Return [x, y] of the center of cell containing provided text 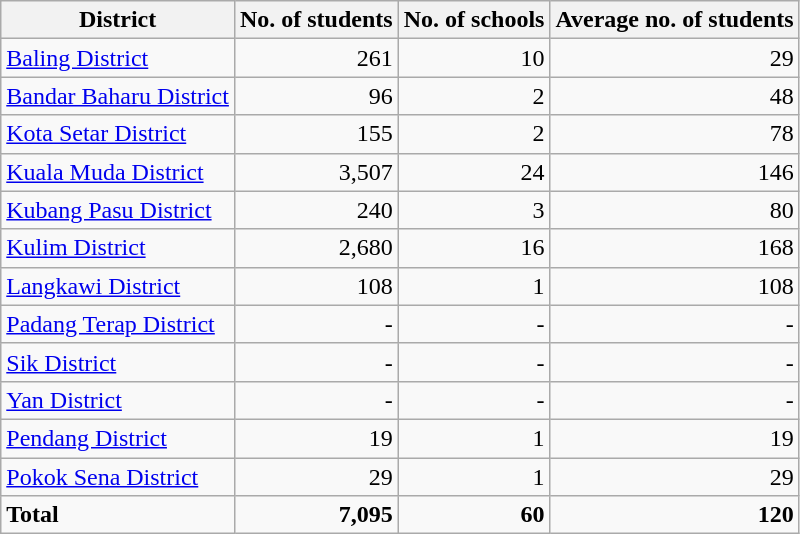
Kuala Muda District [118, 172]
7,095 [316, 515]
Baling District [118, 58]
Kota Setar District [118, 134]
Bandar Baharu District [118, 96]
24 [474, 172]
No. of schools [474, 20]
Sik District [118, 362]
District [118, 20]
Average no. of students [674, 20]
Total [118, 515]
60 [474, 515]
78 [674, 134]
2,680 [316, 248]
Pokok Sena District [118, 477]
Kulim District [118, 248]
No. of students [316, 20]
155 [316, 134]
48 [674, 96]
168 [674, 248]
96 [316, 96]
Padang Terap District [118, 324]
10 [474, 58]
240 [316, 210]
Yan District [118, 400]
146 [674, 172]
80 [674, 210]
Pendang District [118, 438]
261 [316, 58]
16 [474, 248]
3 [474, 210]
Kubang Pasu District [118, 210]
3,507 [316, 172]
Langkawi District [118, 286]
120 [674, 515]
